Find where the given text appears and provide that cell's center as (x, y) coordinate. 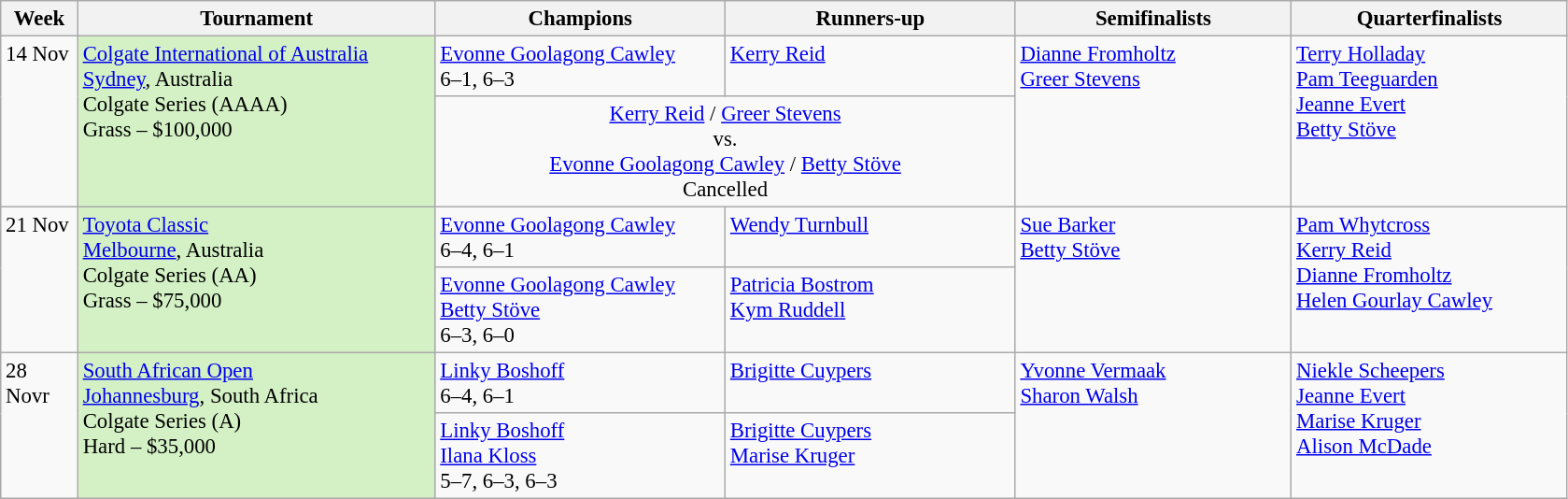
Runners-up (870, 19)
Niekle Scheepers Jeanne Evert Marise Kruger Alison McDade (1430, 426)
Kerry Reid / Greer Stevensvs. Evonne Goolagong Cawley / Betty Stöve Cancelled (725, 151)
Evonne Goolagong Cawley 6–4, 6–1 (581, 237)
Pam Whytcross Kerry Reid Dianne Fromholtz Helen Gourlay Cawley (1430, 280)
Sue Barker Betty Stöve (1153, 280)
14 Nov (39, 121)
Evonne Goolagong Cawley Betty Stöve 6–3, 6–0 (581, 310)
21 Nov (39, 280)
Kerry Reid (870, 67)
Evonne Goolagong Cawley 6–1, 6–3 (581, 67)
Terry Holladay Pam Teeguarden Jeanne Evert Betty Stöve (1430, 121)
Wendy Turnbull (870, 237)
Linky Boshoff 6–4, 6–1 (581, 383)
South African OpenJohannesburg, South AfricaColgate Series (A)Hard – $35,000 (256, 426)
Toyota ClassicMelbourne, Australia Colgate Series (AA)Grass – $75,000 (256, 280)
Tournament (256, 19)
Linky Boshoff Ilana Kloss 5–7, 6–3, 6–3 (581, 456)
28 Novr (39, 426)
Brigitte Cuypers (870, 383)
Yvonne Vermaak Sharon Walsh (1153, 426)
Semifinalists (1153, 19)
Week (39, 19)
Champions (581, 19)
Quarterfinalists (1430, 19)
Dianne Fromholtz Greer Stevens (1153, 121)
Colgate International of AustraliaSydney, Australia Colgate Series (AAAA)Grass – $100,000 (256, 121)
Patricia Bostrom Kym Ruddell (870, 310)
Brigitte Cuypers Marise Kruger (870, 456)
